From the cell containing the given text, extract its center point as (X, Y) coordinate. 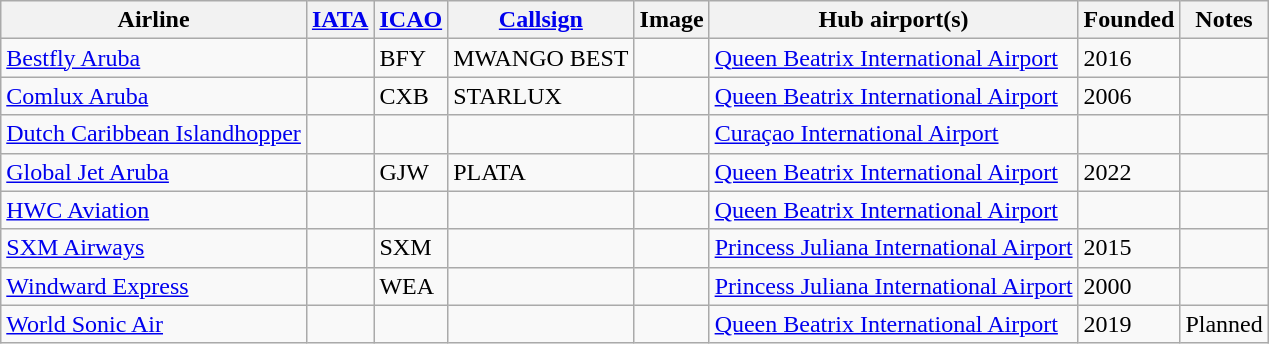
Global Jet Aruba (154, 172)
2022 (1129, 172)
2000 (1129, 286)
HWC Aviation (154, 210)
CXB (411, 96)
PLATA (541, 172)
SXM (411, 248)
Planned (1224, 324)
ICAO (411, 20)
2015 (1129, 248)
MWANGO BEST (541, 58)
Founded (1129, 20)
SXM Airways (154, 248)
2016 (1129, 58)
Bestfly Aruba (154, 58)
IATA (340, 20)
World Sonic Air (154, 324)
Curaçao International Airport (894, 134)
Callsign (541, 20)
Image (672, 20)
Dutch Caribbean Islandhopper (154, 134)
2006 (1129, 96)
Windward Express (154, 286)
GJW (411, 172)
BFY (411, 58)
Hub airport(s) (894, 20)
STARLUX (541, 96)
WEA (411, 286)
Comlux Aruba (154, 96)
Notes (1224, 20)
2019 (1129, 324)
Airline (154, 20)
